Return the [x, y] coordinate for the center point of the cell that contains the specified text.  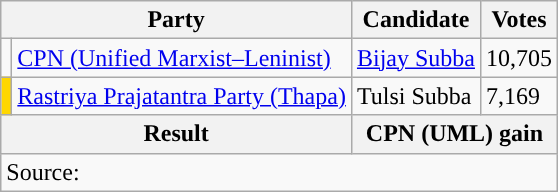
Source: [280, 172]
Party [176, 20]
CPN (UML) gain [454, 134]
Bijay Subba [416, 58]
Votes [518, 20]
Rastriya Prajatantra Party (Thapa) [182, 96]
Tulsi Subba [416, 96]
CPN (Unified Marxist–Leninist) [182, 58]
7,169 [518, 96]
Candidate [416, 20]
10,705 [518, 58]
Result [176, 134]
